Capture the cell that displays the provided text and extract its (X, Y) central coordinate. 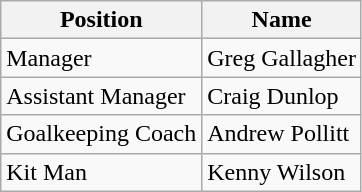
Manager (102, 58)
Goalkeeping Coach (102, 134)
Assistant Manager (102, 96)
Greg Gallagher (282, 58)
Position (102, 20)
Name (282, 20)
Kenny Wilson (282, 172)
Andrew Pollitt (282, 134)
Craig Dunlop (282, 96)
Kit Man (102, 172)
